Detect which cell encompasses the target text, then output its [x, y] center coordinate. 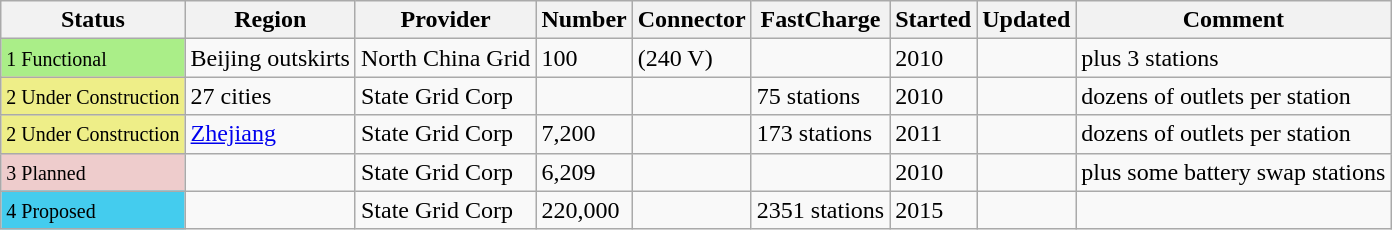
North China Grid [445, 58]
173 stations [820, 134]
3 Planned [93, 172]
220,000 [584, 210]
Started [934, 20]
4 Proposed [93, 210]
1 Functional [93, 58]
Comment [1234, 20]
27 cities [270, 96]
7,200 [584, 134]
plus some battery swap stations [1234, 172]
2015 [934, 210]
FastCharge [820, 20]
2351 stations [820, 210]
75 stations [820, 96]
Region [270, 20]
Number [584, 20]
Updated [1026, 20]
Provider [445, 20]
Connector [692, 20]
Zhejiang [270, 134]
6,209 [584, 172]
100 [584, 58]
(240 V) [692, 58]
Status [93, 20]
Beijing outskirts [270, 58]
plus 3 stations [1234, 58]
2011 [934, 134]
